Determine the [X, Y] coordinate at the center of the cell enclosing the given text.  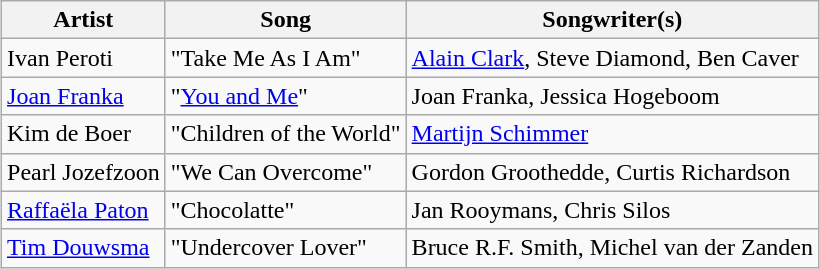
"Undercover Lover" [286, 248]
Jan Rooymans, Chris Silos [612, 210]
"We Can Overcome" [286, 172]
Martijn Schimmer [612, 134]
"Take Me As I Am" [286, 58]
Ivan Peroti [84, 58]
"You and Me" [286, 96]
"Chocolatte" [286, 210]
Artist [84, 20]
Tim Douwsma [84, 248]
Joan Franka, Jessica Hogeboom [612, 96]
Raffaëla Paton [84, 210]
Kim de Boer [84, 134]
Gordon Groothedde, Curtis Richardson [612, 172]
Alain Clark, Steve Diamond, Ben Caver [612, 58]
Bruce R.F. Smith, Michel van der Zanden [612, 248]
Songwriter(s) [612, 20]
Joan Franka [84, 96]
"Children of the World" [286, 134]
Pearl Jozefzoon [84, 172]
Song [286, 20]
